Return the [X, Y] coordinate for the center point of the cell that contains the specified text.  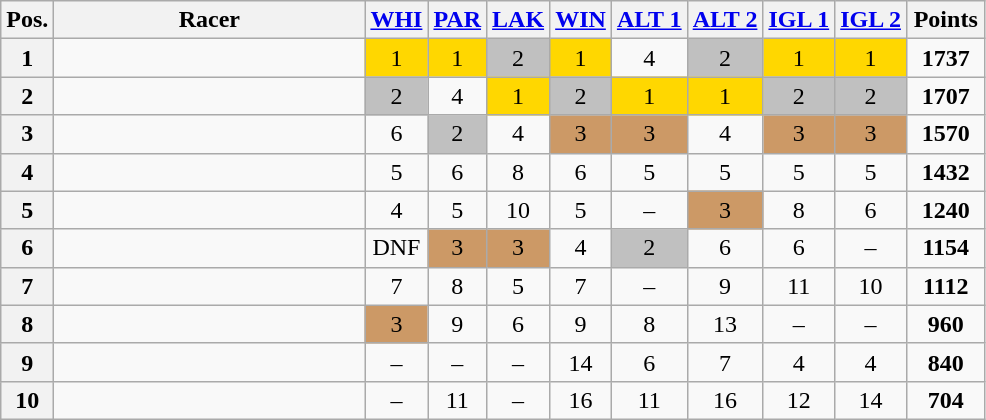
Racer [210, 20]
704 [946, 400]
PAR [458, 20]
IGL 1 [799, 20]
1737 [946, 58]
840 [946, 362]
960 [946, 324]
Points [946, 20]
Pos. [28, 20]
IGL 2 [871, 20]
13 [725, 324]
1112 [946, 286]
LAK [518, 20]
12 [799, 400]
WHI [396, 20]
DNF [396, 248]
1154 [946, 248]
1707 [946, 96]
1240 [946, 210]
WIN [581, 20]
ALT 1 [649, 20]
ALT 2 [725, 20]
1432 [946, 172]
1570 [946, 134]
